Determine the [X, Y] coordinate at the center of the cell enclosing the given text.  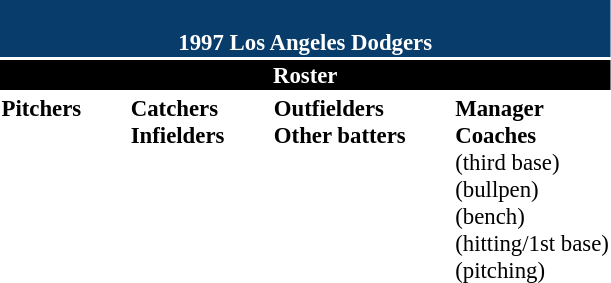
1997 Los Angeles Dodgers [305, 28]
Roster [305, 75]
